Capture the cell that displays the provided text and extract its [X, Y] central coordinate. 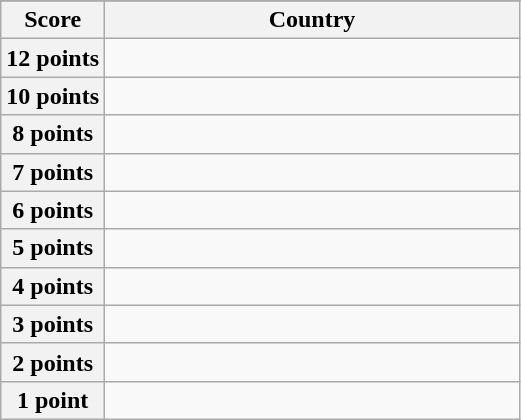
8 points [53, 134]
Country [312, 20]
1 point [53, 400]
3 points [53, 324]
12 points [53, 58]
4 points [53, 286]
Score [53, 20]
7 points [53, 172]
10 points [53, 96]
5 points [53, 248]
2 points [53, 362]
6 points [53, 210]
